Identify which cell holds the provided text, then report its [x, y] central coordinate. 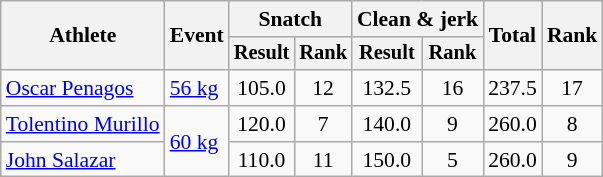
9 [452, 124]
56 kg [197, 88]
120.0 [262, 124]
Tolentino Murillo [83, 124]
17 [572, 88]
132.5 [387, 88]
105.0 [262, 88]
Clean & jerk [418, 19]
Oscar Penagos [83, 88]
Snatch [290, 19]
60 kg [197, 142]
Total [512, 36]
7 [323, 124]
8 [572, 124]
12 [323, 88]
260.0 [512, 124]
Event [197, 36]
16 [452, 88]
140.0 [387, 124]
237.5 [512, 88]
Athlete [83, 36]
